Scan for the cell matching the given text and deliver its (X, Y) coordinate at center. 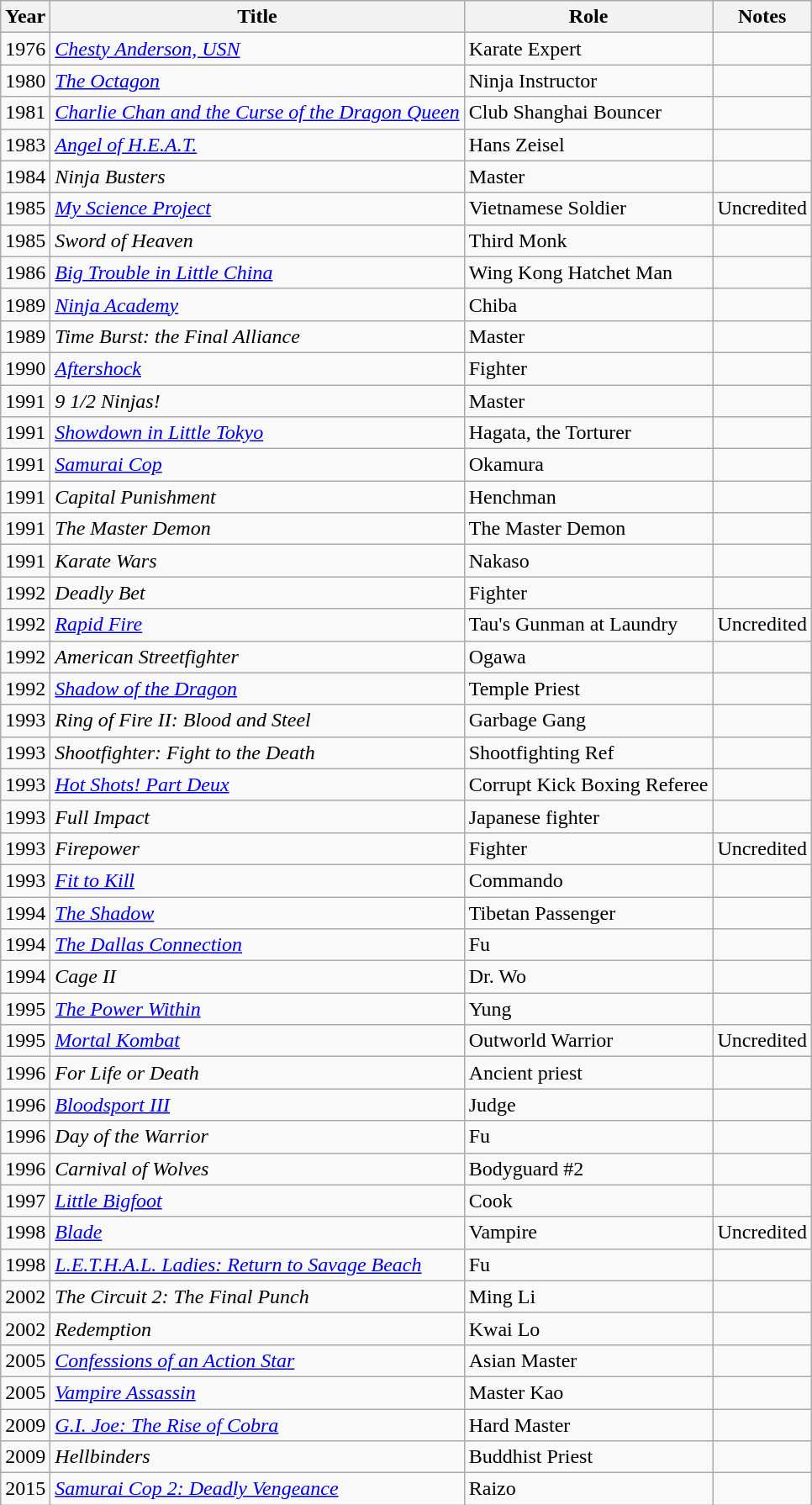
Vampire Assassin (257, 1392)
Third Monk (588, 240)
Raizo (588, 1489)
1986 (25, 272)
Hagata, the Torturer (588, 433)
Deadly Bet (257, 593)
9 1/2 Ninjas! (257, 401)
Title (257, 17)
1976 (25, 49)
Big Trouble in Little China (257, 272)
L.E.T.H.A.L. Ladies: Return to Savage Beach (257, 1265)
Capital Punishment (257, 497)
Blade (257, 1233)
1984 (25, 177)
The Octagon (257, 81)
Sword of Heaven (257, 240)
Garbage Gang (588, 721)
Confessions of an Action Star (257, 1360)
Hellbinders (257, 1457)
The Dallas Connection (257, 945)
Shootfighter: Fight to the Death (257, 752)
Cage II (257, 977)
1981 (25, 113)
Japanese fighter (588, 816)
2015 (25, 1489)
Notes (762, 17)
Karate Expert (588, 49)
Hot Shots! Part Deux (257, 784)
Bloodsport III (257, 1105)
Shootfighting Ref (588, 752)
Dr. Wo (588, 977)
The Shadow (257, 912)
Okamura (588, 465)
Shadow of the Dragon (257, 689)
Ninja Academy (257, 304)
Tau's Gunman at Laundry (588, 625)
Vietnamese Soldier (588, 209)
G.I. Joe: The Rise of Cobra (257, 1425)
Ring of Fire II: Blood and Steel (257, 721)
Chiba (588, 304)
Angel of H.E.A.T. (257, 145)
1980 (25, 81)
Firepower (257, 848)
1983 (25, 145)
American Streetfighter (257, 657)
Fit to Kill (257, 880)
Day of the Warrior (257, 1137)
Club Shanghai Bouncer (588, 113)
Samurai Cop 2: Deadly Vengeance (257, 1489)
Ancient priest (588, 1073)
Asian Master (588, 1360)
Nakaso (588, 561)
Henchman (588, 497)
Little Bigfoot (257, 1201)
1997 (25, 1201)
Ming Li (588, 1296)
Outworld Warrior (588, 1041)
Vampire (588, 1233)
Corrupt Kick Boxing Referee (588, 784)
Ninja Instructor (588, 81)
Showdown in Little Tokyo (257, 433)
Samurai Cop (257, 465)
Year (25, 17)
For Life or Death (257, 1073)
Rapid Fire (257, 625)
Hans Zeisel (588, 145)
Ninja Busters (257, 177)
Yung (588, 1009)
Kwai Lo (588, 1328)
Charlie Chan and the Curse of the Dragon Queen (257, 113)
1990 (25, 368)
Tibetan Passenger (588, 912)
The Power Within (257, 1009)
Master Kao (588, 1392)
The Circuit 2: The Final Punch (257, 1296)
Bodyguard #2 (588, 1169)
Role (588, 17)
My Science Project (257, 209)
Mortal Kombat (257, 1041)
Wing Kong Hatchet Man (588, 272)
Carnival of Wolves (257, 1169)
Cook (588, 1201)
Temple Priest (588, 689)
Time Burst: the Final Alliance (257, 336)
Judge (588, 1105)
Chesty Anderson, USN (257, 49)
Commando (588, 880)
Hard Master (588, 1425)
Redemption (257, 1328)
Karate Wars (257, 561)
Aftershock (257, 368)
Buddhist Priest (588, 1457)
Ogawa (588, 657)
Full Impact (257, 816)
